From the cell containing the given text, extract its center point as [x, y] coordinate. 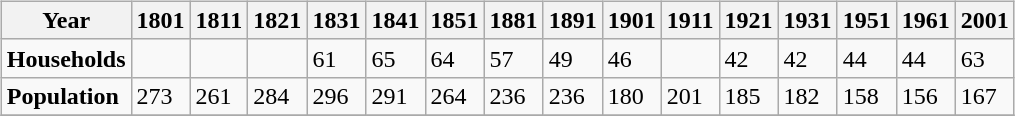
1841 [396, 20]
180 [632, 96]
1951 [866, 20]
63 [984, 58]
1931 [808, 20]
49 [572, 58]
61 [336, 58]
156 [926, 96]
284 [278, 96]
1831 [336, 20]
261 [219, 96]
291 [396, 96]
1891 [572, 20]
167 [984, 96]
1801 [160, 20]
Population [66, 96]
296 [336, 96]
264 [454, 96]
185 [748, 96]
2001 [984, 20]
201 [690, 96]
1921 [748, 20]
1851 [454, 20]
1821 [278, 20]
1881 [514, 20]
Year [66, 20]
46 [632, 58]
1901 [632, 20]
1961 [926, 20]
158 [866, 96]
1911 [690, 20]
273 [160, 96]
Households [66, 58]
65 [396, 58]
1811 [219, 20]
182 [808, 96]
57 [514, 58]
64 [454, 58]
